Pinpoint the cell where the given text exists, returning its (x, y) midpoint coordinate. 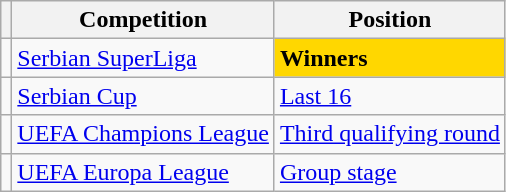
UEFA Europa League (144, 172)
Third qualifying round (390, 134)
UEFA Champions League (144, 134)
Competition (144, 20)
Last 16 (390, 96)
Position (390, 20)
Group stage (390, 172)
Serbian SuperLiga (144, 58)
Winners (390, 58)
Serbian Cup (144, 96)
